Detect which cell encompasses the target text, then output its [x, y] center coordinate. 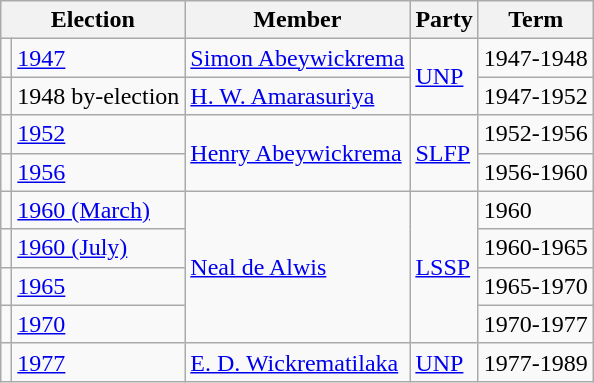
1960 [536, 210]
1948 by-election [98, 96]
1970-1977 [536, 324]
1965-1970 [536, 286]
Neal de Alwis [298, 267]
1956-1960 [536, 172]
1956 [98, 172]
LSSP [444, 267]
1960 (March) [98, 210]
Party [444, 20]
1977-1989 [536, 362]
E. D. Wickrematilaka [298, 362]
1952 [98, 134]
1947 [98, 58]
1952-1956 [536, 134]
SLFP [444, 153]
H. W. Amarasuriya [298, 96]
1970 [98, 324]
1947-1952 [536, 96]
Election [93, 20]
Henry Abeywickrema [298, 153]
1960 (July) [98, 248]
1977 [98, 362]
Simon Abeywickrema [298, 58]
Term [536, 20]
1960-1965 [536, 248]
Member [298, 20]
1947-1948 [536, 58]
1965 [98, 286]
